Capture the cell that displays the provided text and extract its (x, y) central coordinate. 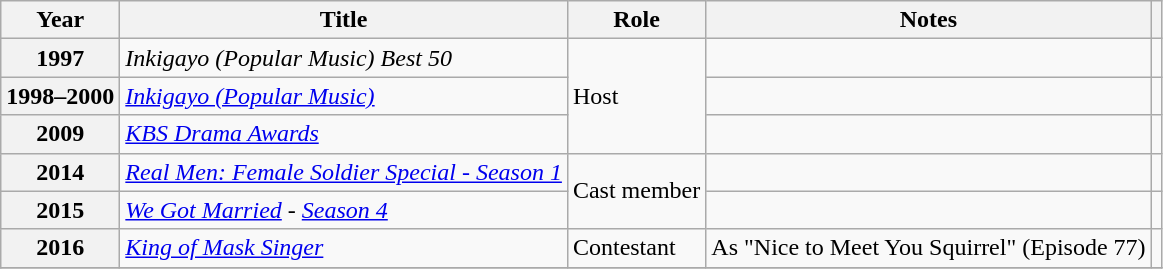
1998–2000 (60, 96)
Role (636, 20)
Year (60, 20)
2014 (60, 172)
2015 (60, 210)
We Got Married - Season 4 (344, 210)
2016 (60, 248)
1997 (60, 58)
Host (636, 96)
As "Nice to Meet You Squirrel" (Episode 77) (928, 248)
Real Men: Female Soldier Special - Season 1 (344, 172)
KBS Drama Awards (344, 134)
2009 (60, 134)
King of Mask Singer (344, 248)
Contestant (636, 248)
Inkigayo (Popular Music) Best 50 (344, 58)
Cast member (636, 191)
Inkigayo (Popular Music) (344, 96)
Title (344, 20)
Notes (928, 20)
